For the text-containing cell, return its midpoint in [x, y] coordinate format. 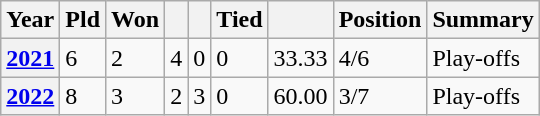
Year [30, 20]
6 [83, 58]
2021 [30, 58]
60.00 [300, 96]
Won [136, 20]
33.33 [300, 58]
3/7 [380, 96]
8 [83, 96]
4 [176, 58]
Pld [83, 20]
2022 [30, 96]
Tied [240, 20]
4/6 [380, 58]
Summary [483, 20]
Position [380, 20]
